For the text-containing cell, return its midpoint in (x, y) coordinate format. 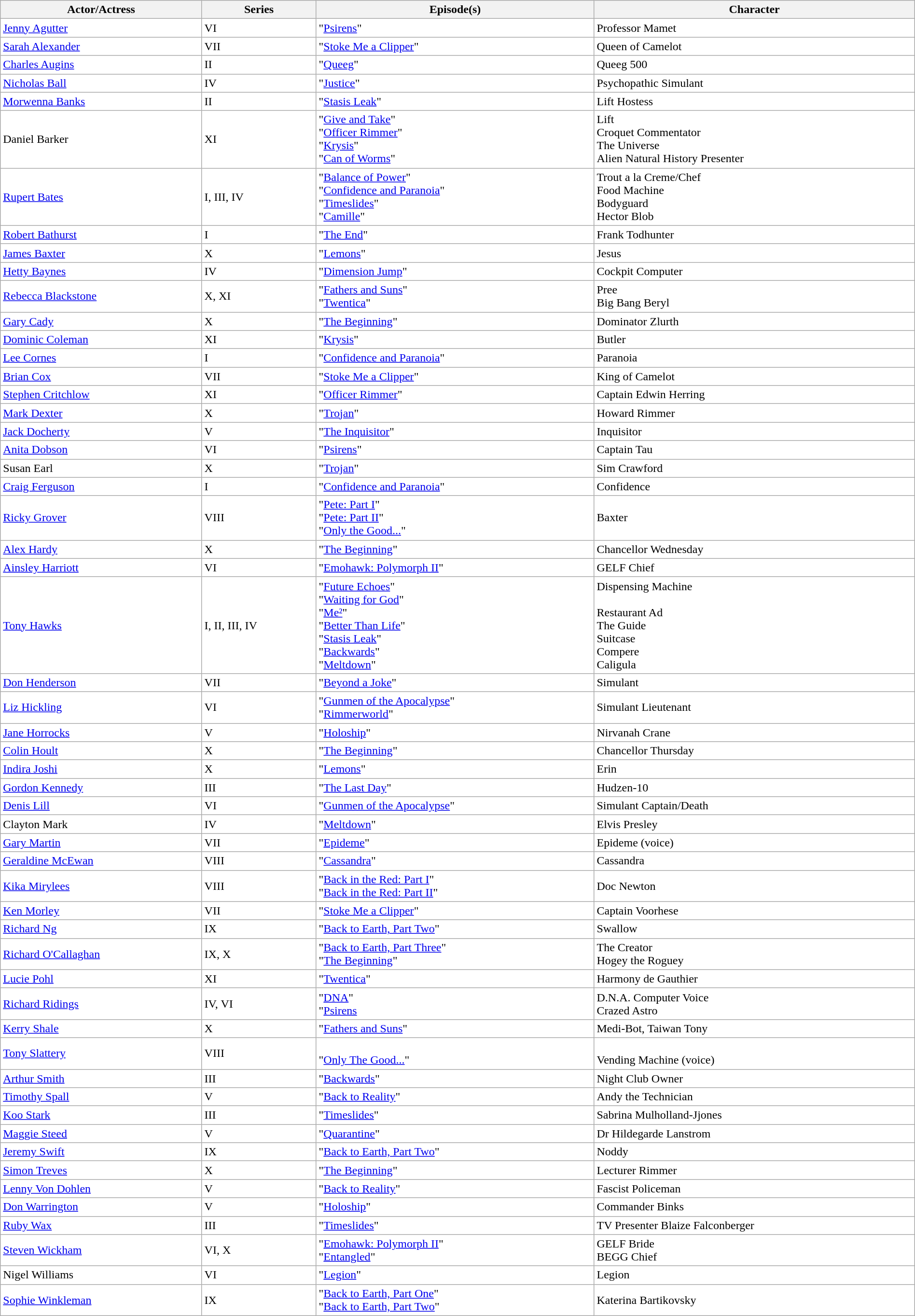
"Quarantine" (455, 1134)
Kika Mirylees (101, 886)
Cassandra (754, 861)
Psychopathic Simulant (754, 83)
Steven Wickham (101, 1250)
"Back to Earth, Part One""Back to Earth, Part Two" (455, 1300)
Cockpit Computer (754, 271)
Professor Mamet (754, 28)
"Officer Rimmer" (455, 395)
"Legion" (455, 1275)
Dr Hildegarde Lanstrom (754, 1134)
Liz Hickling (101, 707)
IX, X (259, 954)
"Balance of Power" "Confidence and Paranoia" "Timeslides" "Camille" (455, 197)
IV, VI (259, 1004)
Robert Bathurst (101, 235)
"Cassandra" (455, 861)
Maggie Steed (101, 1134)
Hetty Baynes (101, 271)
King of Camelot (754, 376)
"DNA" "Psirens (455, 1004)
Lee Cornes (101, 358)
"Meltdown" (455, 824)
Queeg 500 (754, 65)
Trout a la Creme/Chef Food Machine Bodyguard Hector Blob (754, 197)
Gordon Kennedy (101, 788)
Inquisitor (754, 431)
Kerry Shale (101, 1028)
Indira Joshi (101, 769)
Captain Voorhese (754, 911)
VI, X (259, 1250)
Medi-Bot, Taiwan Tony (754, 1028)
Dispensing MachineRestaurant AdThe GuideSuitcaseCompereCaligula (754, 625)
TV Presenter Blaize Falconberger (754, 1225)
Sophie Winkleman (101, 1300)
Queen of Camelot (754, 46)
Ricky Grover (101, 518)
Mark Dexter (101, 413)
Vending Machine (voice) (754, 1053)
Hudzen-10 (754, 788)
Don Henderson (101, 682)
"Pete: Part I" "Pete: Part II" "Only the Good..." (455, 518)
Fascist Policeman (754, 1189)
"Future Echoes" "Waiting for God" "Me²" "Better Than Life" "Stasis Leak""Backwards""Meltdown" (455, 625)
D.N.A. Computer VoiceCrazed Astro (754, 1004)
"The Inquisitor" (455, 431)
Nigel Williams (101, 1275)
Frank Todhunter (754, 235)
The Creator Hogey the Roguey (754, 954)
Butler (754, 340)
Susan Earl (101, 468)
Night Club Owner (754, 1079)
Stephen Critchlow (101, 395)
LiftCroquet CommentatorThe UniverseAlien Natural History Presenter (754, 139)
Character (754, 10)
Jesus (754, 253)
Richard O'Callaghan (101, 954)
Lift Hostess (754, 101)
"Emohawk: Polymorph II" (455, 568)
Doc Newton (754, 886)
I, II, III, IV (259, 625)
Lecturer Rimmer (754, 1170)
Dominator Zlurth (754, 321)
Arthur Smith (101, 1079)
Simulant Captain/Death (754, 806)
I, III, IV (259, 197)
Elvis Presley (754, 824)
Morwenna Banks (101, 101)
"Beyond a Joke" (455, 682)
"Gunmen of the Apocalypse" "Rimmerworld" (455, 707)
Tony Hawks (101, 625)
Charles Augins (101, 65)
"Dimension Jump" (455, 271)
"Twentica" (455, 979)
GELF Chief (754, 568)
Geraldine McEwan (101, 861)
Swallow (754, 929)
Tony Slattery (101, 1053)
Sim Crawford (754, 468)
Commander Binks (754, 1207)
Gary Martin (101, 843)
"Epideme" (455, 843)
Jeremy Swift (101, 1152)
Confidence (754, 486)
Episode(s) (455, 10)
Rebecca Blackstone (101, 296)
Jack Docherty (101, 431)
"The End" (455, 235)
Craig Ferguson (101, 486)
"Queeg" (455, 65)
Paranoia (754, 358)
Nicholas Ball (101, 83)
James Baxter (101, 253)
Denis Lill (101, 806)
Noddy (754, 1152)
Ken Morley (101, 911)
Koo Stark (101, 1115)
"Gunmen of the Apocalypse" (455, 806)
Lucie Pohl (101, 979)
"Only The Good..." (455, 1053)
Colin Hoult (101, 751)
Series (259, 10)
Simulant Lieutenant (754, 707)
Sarah Alexander (101, 46)
"The Last Day" (455, 788)
Sabrina Mulholland-Jjones (754, 1115)
Don Warrington (101, 1207)
Daniel Barker (101, 139)
"Justice" (455, 83)
Harmony de Gauthier (754, 979)
Simon Treves (101, 1170)
Captain Tau (754, 450)
Andy the Technician (754, 1097)
Anita Dobson (101, 450)
Jenny Agutter (101, 28)
"Back to Earth, Part Three" "The Beginning" (455, 954)
Chancellor Thursday (754, 751)
"Stasis Leak" (455, 101)
GELF BrideBEGG Chief (754, 1250)
Baxter (754, 518)
Alex Hardy (101, 549)
Ruby Wax (101, 1225)
Richard Ng (101, 929)
Captain Edwin Herring (754, 395)
Chancellor Wednesday (754, 549)
"Emohawk: Polymorph II""Entangled" (455, 1250)
Howard Rimmer (754, 413)
Simulant (754, 682)
Nirvanah Crane (754, 732)
Epideme (voice) (754, 843)
X, XI (259, 296)
"Fathers and Suns" "Twentica" (455, 296)
Gary Cady (101, 321)
Lenny Von Dohlen (101, 1189)
Richard Ridings (101, 1004)
Dominic Coleman (101, 340)
"Backwards" (455, 1079)
Rupert Bates (101, 197)
Katerina Bartikovsky (754, 1300)
Ainsley Harriott (101, 568)
"Back in the Red: Part I""Back in the Red: Part II" (455, 886)
Pree Big Bang Beryl (754, 296)
"Krysis" (455, 340)
"Fathers and Suns" (455, 1028)
Legion (754, 1275)
Actor/Actress (101, 10)
Timothy Spall (101, 1097)
Brian Cox (101, 376)
Erin (754, 769)
Jane Horrocks (101, 732)
"Give and Take" "Officer Rimmer" "Krysis" "Can of Worms" (455, 139)
Clayton Mark (101, 824)
